Pinpoint the cell where the given text exists, returning its [X, Y] midpoint coordinate. 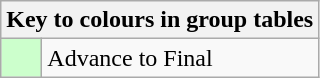
Key to colours in group tables [160, 20]
Advance to Final [180, 58]
